Output the [x, y] coordinate of the center of the cell containing the given text.  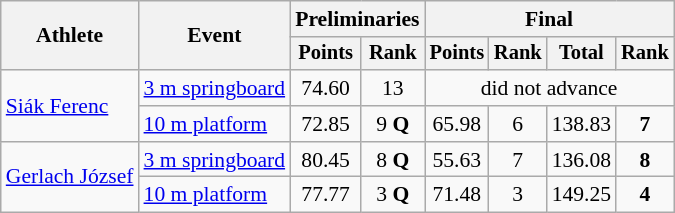
6 [518, 124]
80.45 [326, 160]
8 [645, 160]
Siák Ferenc [70, 106]
72.85 [326, 124]
71.48 [457, 195]
74.60 [326, 88]
did not advance [550, 88]
4 [645, 195]
Event [215, 36]
13 [392, 88]
3 [518, 195]
3 Q [392, 195]
55.63 [457, 160]
9 Q [392, 124]
138.83 [582, 124]
8 Q [392, 160]
136.08 [582, 160]
77.77 [326, 195]
149.25 [582, 195]
Total [582, 54]
Preliminaries [357, 19]
Athlete [70, 36]
Final [550, 19]
Gerlach József [70, 178]
65.98 [457, 124]
